Find where the given text appears and provide that cell's center as [X, Y] coordinate. 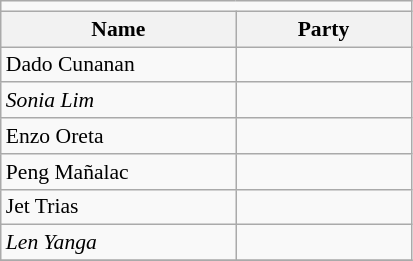
Sonia Lim [118, 101]
Name [118, 29]
Enzo Oreta [118, 136]
Jet Trias [118, 207]
Peng Mañalac [118, 172]
Len Yanga [118, 243]
Dado Cunanan [118, 65]
Party [324, 29]
